Capture the cell that displays the provided text and extract its (X, Y) central coordinate. 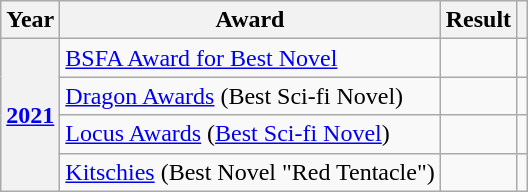
Result (478, 20)
Kitschies (Best Novel "Red Tentacle") (250, 172)
2021 (30, 115)
BSFA Award for Best Novel (250, 58)
Year (30, 20)
Locus Awards (Best Sci-fi Novel) (250, 134)
Award (250, 20)
Dragon Awards (Best Sci-fi Novel) (250, 96)
